Identify which cell holds the provided text, then report its [X, Y] central coordinate. 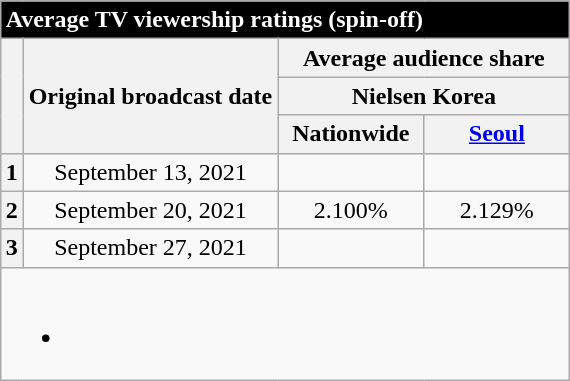
Nielsen Korea [424, 96]
2 [12, 210]
Nationwide [351, 134]
3 [12, 248]
Average TV viewership ratings (spin-off) [285, 20]
September 20, 2021 [150, 210]
Original broadcast date [150, 96]
1 [12, 172]
September 27, 2021 [150, 248]
2.100% [351, 210]
Average audience share [424, 58]
September 13, 2021 [150, 172]
2.129% [497, 210]
Seoul [497, 134]
